Return [x, y] of the center of cell containing provided text 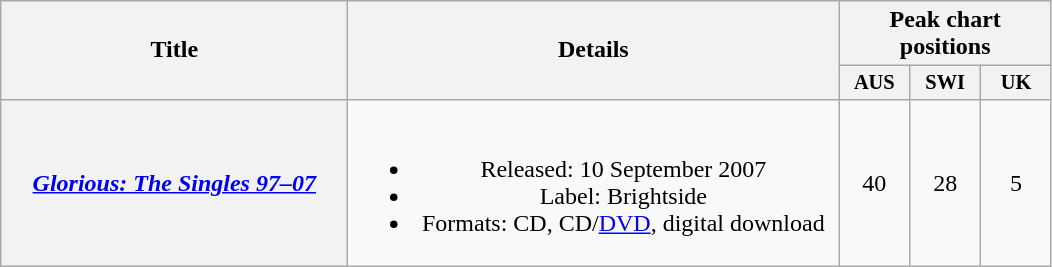
40 [874, 182]
5 [1016, 182]
SWI [946, 83]
Peak chart positions [946, 34]
Released: 10 September 2007Label: BrightsideFormats: CD, CD/DVD, digital download [594, 182]
28 [946, 182]
UK [1016, 83]
Glorious: The Singles 97–07 [174, 182]
AUS [874, 83]
Details [594, 50]
Title [174, 50]
